Determine the [x, y] coordinate at the center of the cell enclosing the given text.  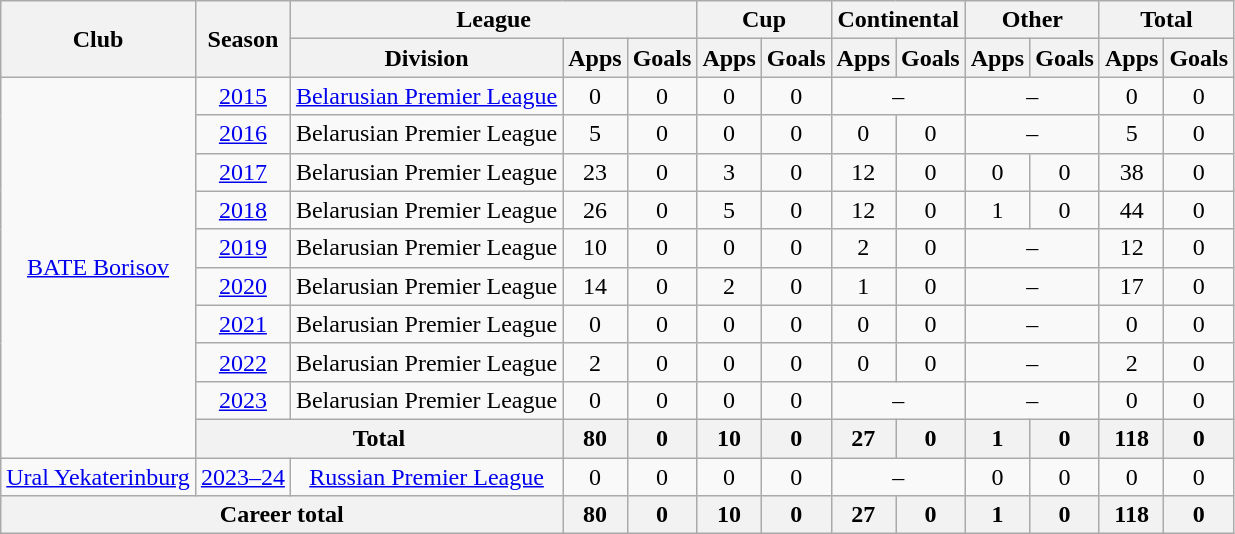
Russian Premier League [426, 477]
38 [1131, 172]
Division [426, 58]
2016 [242, 134]
2023–24 [242, 477]
2023 [242, 400]
2019 [242, 248]
Other [1032, 20]
2018 [242, 210]
Season [242, 39]
League [493, 20]
2021 [242, 324]
2017 [242, 172]
17 [1131, 286]
14 [595, 286]
44 [1131, 210]
26 [595, 210]
2015 [242, 96]
23 [595, 172]
2022 [242, 362]
Continental [898, 20]
Cup [764, 20]
Club [98, 39]
Ural Yekaterinburg [98, 477]
Career total [282, 515]
2020 [242, 286]
BATE Borisov [98, 268]
3 [729, 172]
